Capture the cell that displays the provided text and extract its (x, y) central coordinate. 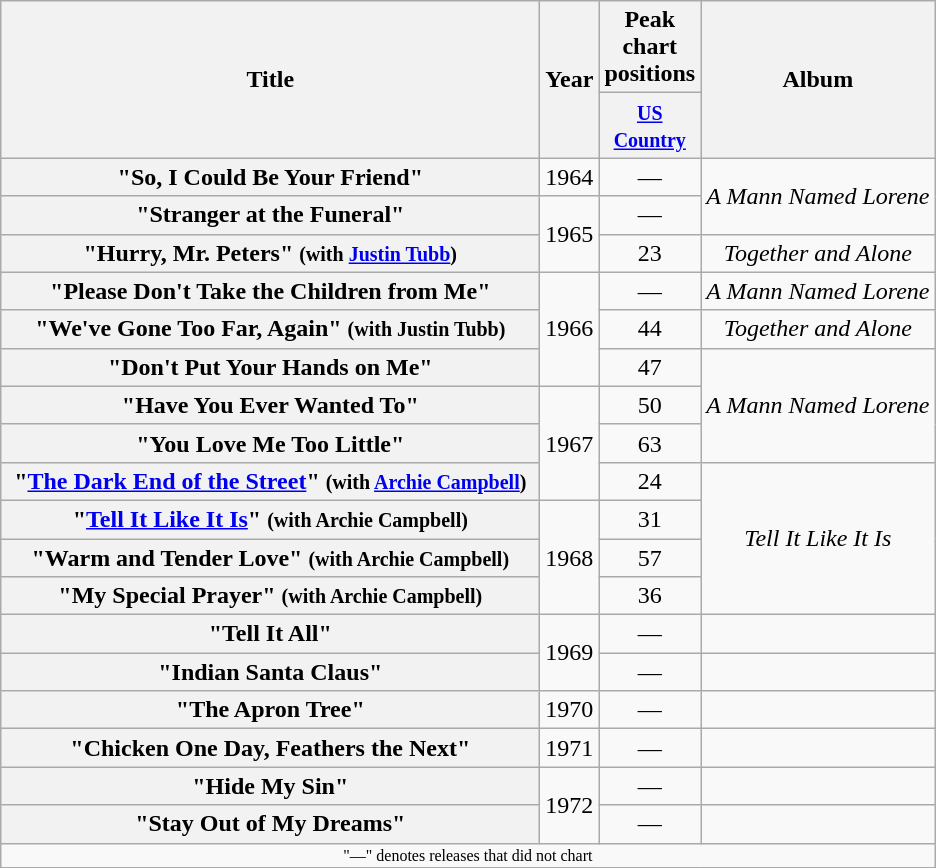
Year (570, 80)
1972 (570, 805)
Tell It Like It Is (818, 538)
"Stranger at the Funeral" (270, 215)
"Indian Santa Claus" (270, 672)
"Stay Out of My Dreams" (270, 824)
44 (650, 329)
"Hide My Sin" (270, 786)
"We've Gone Too Far, Again" (with Justin Tubb) (270, 329)
50 (650, 405)
"Chicken One Day, Feathers the Next" (270, 748)
"So, I Could Be Your Friend" (270, 177)
1965 (570, 234)
63 (650, 443)
"Don't Put Your Hands on Me" (270, 367)
31 (650, 519)
"Tell It Like It Is" (with Archie Campbell) (270, 519)
1970 (570, 710)
24 (650, 481)
"My Special Prayer" (with Archie Campbell) (270, 596)
1969 (570, 653)
"Hurry, Mr. Peters" (with Justin Tubb) (270, 253)
USCountry (650, 126)
36 (650, 596)
47 (650, 367)
1971 (570, 748)
1966 (570, 329)
1968 (570, 557)
57 (650, 557)
"You Love Me Too Little" (270, 443)
"The Apron Tree" (270, 710)
"The Dark End of the Street" (with Archie Campbell) (270, 481)
Album (818, 80)
1964 (570, 177)
"Tell It All" (270, 634)
Peakchartpositions (650, 47)
"Warm and Tender Love" (with Archie Campbell) (270, 557)
1967 (570, 443)
23 (650, 253)
"—" denotes releases that did not chart (468, 855)
"Please Don't Take the Children from Me" (270, 291)
"Have You Ever Wanted To" (270, 405)
Title (270, 80)
